Return the [x, y] coordinate for the center point of the cell that contains the specified text.  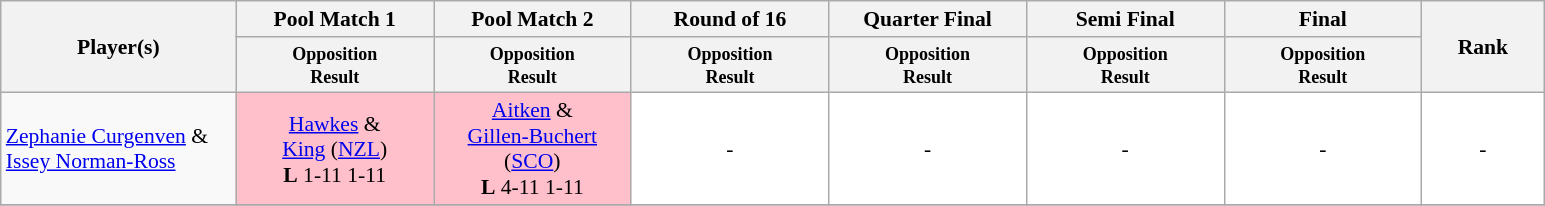
Rank [1484, 47]
Semi Final [1125, 19]
Player(s) [118, 47]
Hawkes &King (NZL)L 1-11 1-11 [335, 149]
Aitken &Gillen-Buchert (SCO)L 4-11 1-11 [533, 149]
Pool Match 2 [533, 19]
Quarter Final [928, 19]
Zephanie Curgenven &Issey Norman-Ross [118, 149]
Final [1323, 19]
Pool Match 1 [335, 19]
Round of 16 [730, 19]
